Find where the given text appears and provide that cell's center as [X, Y] coordinate. 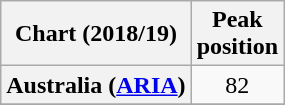
Australia (ARIA) [96, 85]
Chart (2018/19) [96, 34]
82 [237, 85]
Peakposition [237, 34]
